Locate the cell with the specified text and output its (X, Y) center coordinate. 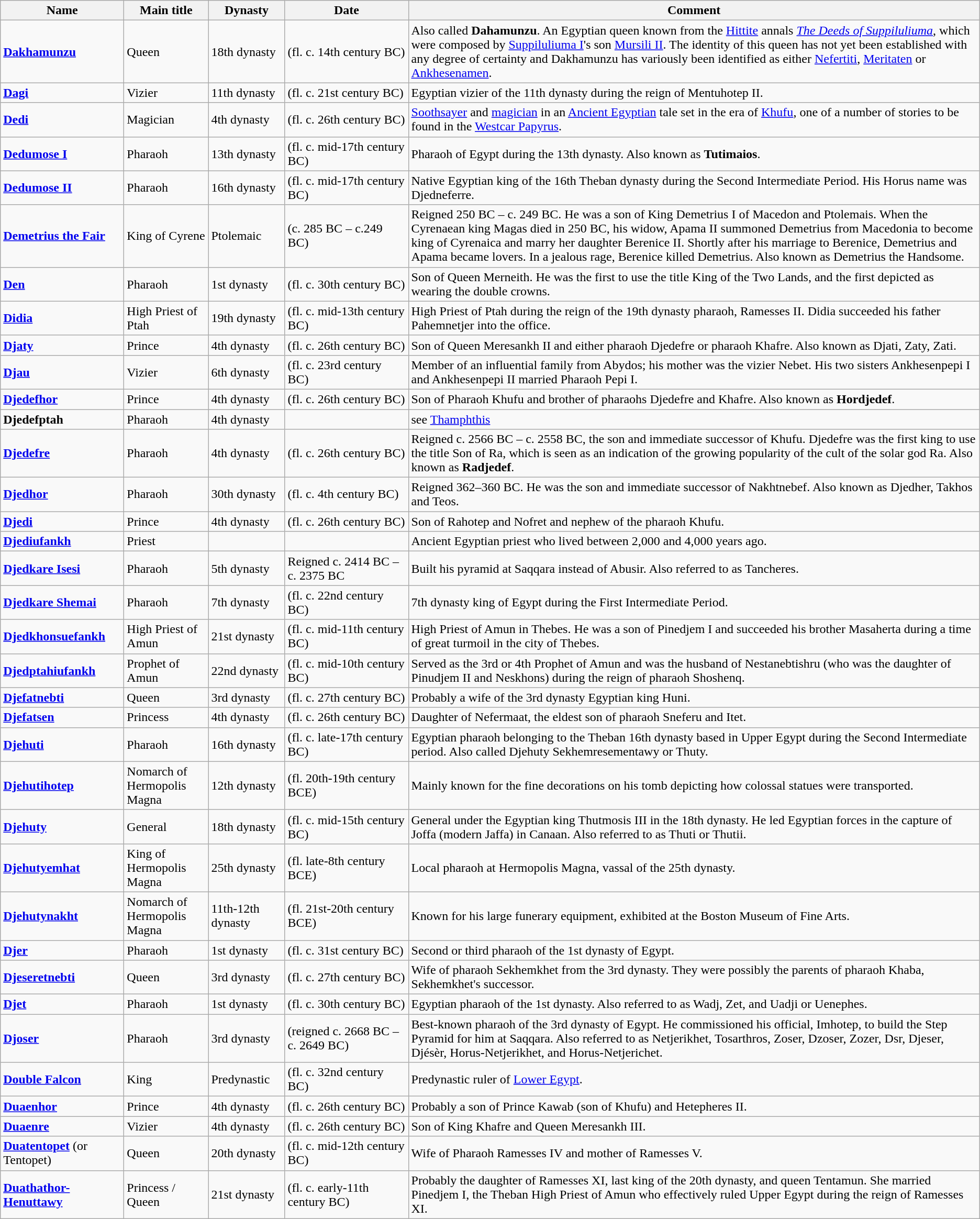
(fl. c. 4th century BC) (347, 494)
12th dynasty (247, 785)
High Priest of Ptah (166, 318)
Djediufankh (62, 541)
11th dynasty (247, 93)
30th dynasty (247, 494)
Soothsayer and magician in an Ancient Egyptian tale set in the era of Khufu, one of a number of stories to be found in the Westcar Papyrus. (694, 119)
(fl. c. 23rd century BC) (347, 372)
Duathathor-Henuttawy (62, 1194)
Known for his large funerary equipment, exhibited at the Boston Museum of Fine Arts. (694, 916)
Djedefptah (62, 419)
Djeseretnebti (62, 977)
High Priest of Ptah during the reign of the 19th dynasty pharaoh, Ramesses II. Didia succeeded his father Pahemnetjer into the office. (694, 318)
19th dynasty (247, 318)
(fl. c. 21st century BC) (347, 93)
(c. 285 BC – c.249 BC) (347, 236)
Djoser (62, 1038)
see Thamphthis (694, 419)
Ptolemaic (247, 236)
Local pharaoh at Hermopolis Magna, vassal of the 25th dynasty. (694, 868)
6th dynasty (247, 372)
Date (347, 10)
Son of Queen Merneith. He was the first to use the title King of the Two Lands, and the first depicted as wearing the double crowns. (694, 284)
King (166, 1080)
Djedhor (62, 494)
Son of Rahotep and Nofret and nephew of the pharaoh Khufu. (694, 522)
Priest (166, 541)
Built his pyramid at Saqqara instead of Abusir. Also referred to as Tancheres. (694, 569)
Reigned c. 2414 BC – c. 2375 BC (347, 569)
Djehuty (62, 826)
(fl. c. mid-15th century BC) (347, 826)
(fl. c. late-17th century BC) (347, 745)
Duaenhor (62, 1106)
5th dynasty (247, 569)
Dedumose II (62, 187)
13th dynasty (247, 154)
(fl. c. 31st century BC) (347, 950)
Egyptian pharaoh of the 1st dynasty. Also referred to as Wadj, Zet, and Uadji or Uenephes. (694, 1004)
Predynastic ruler of Lower Egypt. (694, 1080)
Dedumose I (62, 154)
Djet (62, 1004)
Dynasty (247, 10)
King of Cyrene (166, 236)
Son of Pharaoh Khufu and brother of pharaohs Djedefre and Khafre. Also known as Hordjedef. (694, 399)
11th-12th dynasty (247, 916)
High Priest of Amun in Thebes. He was a son of Pinedjem I and succeeded his brother Masaherta during a time of great turmoil in the city of Thebes. (694, 637)
Magician (166, 119)
Comment (694, 10)
Djehutynakht (62, 916)
Djehuti (62, 745)
Djehutihotep (62, 785)
Didia (62, 318)
(fl. late-8th century BCE) (347, 868)
Second or third pharaoh of the 1st dynasty of Egypt. (694, 950)
7th dynasty (247, 602)
Mainly known for the fine decorations on his tomb depicting how colossal statues were transported. (694, 785)
(fl. c. mid-11th century BC) (347, 637)
Djedkhonsuefankh (62, 637)
Djehutyemhat (62, 868)
Name (62, 10)
Wife of Pharaoh Ramesses IV and mother of Ramesses V. (694, 1153)
Main title (166, 10)
Djedkare Shemai (62, 602)
(fl. c. 14th century BC) (347, 51)
(fl. c. early-11th century BC) (347, 1194)
22nd dynasty (247, 670)
Djaty (62, 345)
7th dynasty king of Egypt during the First Intermediate Period. (694, 602)
Son of King Khafre and Queen Meresankh III. (694, 1126)
Predynastic (247, 1080)
Ancient Egyptian priest who lived between 2,000 and 4,000 years ago. (694, 541)
Djefatnebti (62, 697)
Double Falcon (62, 1080)
(fl. 21st-20th century BCE) (347, 916)
Dedi (62, 119)
Princess / Queen (166, 1194)
Dakhamunzu (62, 51)
Den (62, 284)
Djau (62, 372)
Duatentopet (or Tentopet) (62, 1153)
Probably a wife of the 3rd dynasty Egyptian king Huni. (694, 697)
Demetrius the Fair (62, 236)
Pharaoh of Egypt during the 13th dynasty. Also known as Tutimaios. (694, 154)
Native Egyptian king of the 16th Theban dynasty during the Second Intermediate Period. His Horus name was Djedneferre. (694, 187)
(fl. c. mid-13th century BC) (347, 318)
Probably a son of Prince Kawab (son of Khufu) and Hetepheres II. (694, 1106)
Wife of pharaoh Sekhemkhet from the 3rd dynasty. They were possibly the parents of pharaoh Khaba, Sekhemkhet's successor. (694, 977)
Djedptahiufankh (62, 670)
Daughter of Nefermaat, the eldest son of pharaoh Sneferu and Itet. (694, 717)
20th dynasty (247, 1153)
Prophet of Amun (166, 670)
(fl. c. 32nd century BC) (347, 1080)
(reigned c. 2668 BC – c. 2649 BC) (347, 1038)
Son of Queen Meresankh II and either pharaoh Djedefre or pharaoh Khafre. Also known as Djati, Zaty, Zati. (694, 345)
Egyptian vizier of the 11th dynasty during the reign of Mentuhotep II. (694, 93)
Princess (166, 717)
King of Hermopolis Magna (166, 868)
Djedefhor (62, 399)
Djefatsen (62, 717)
(fl. c. mid-12th century BC) (347, 1153)
General (166, 826)
Dagi (62, 93)
High Priest of Amun (166, 637)
Reigned 362–360 BC. He was the son and immediate successor of Nakhtnebef. Also known as Djedher, Takhos and Teos. (694, 494)
Duaenre (62, 1126)
Djedi (62, 522)
(fl. 20th-19th century BCE) (347, 785)
Djer (62, 950)
(fl. c. mid-10th century BC) (347, 670)
Djedkare Isesi (62, 569)
25th dynasty (247, 868)
Djedefre (62, 453)
(fl. c. 22nd century BC) (347, 602)
